For the text-containing cell, return its midpoint in [X, Y] coordinate format. 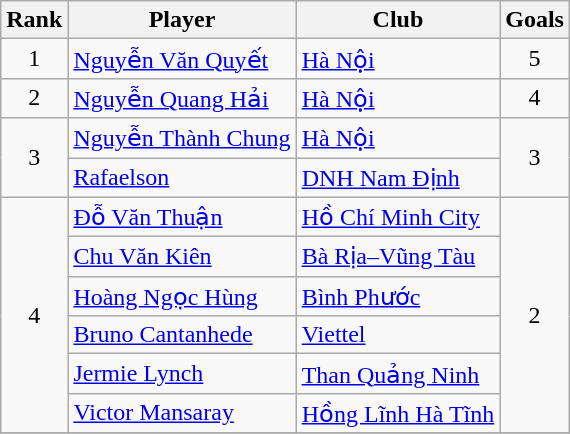
Than Quảng Ninh [398, 374]
Victor Mansaray [182, 413]
Club [398, 20]
Nguyễn Thành Chung [182, 138]
Jermie Lynch [182, 374]
Viettel [398, 335]
1 [34, 59]
Nguyễn Quang Hải [182, 98]
Goals [535, 20]
Bruno Cantanhede [182, 335]
Rank [34, 20]
Bà Rịa–Vũng Tàu [398, 257]
Rafaelson [182, 178]
5 [535, 59]
Chu Văn Kiên [182, 257]
Hồ Chí Minh City [398, 217]
Bình Phước [398, 296]
Đỗ Văn Thuận [182, 217]
Player [182, 20]
DNH Nam Định [398, 178]
Hoàng Ngọc Hùng [182, 296]
Hồng Lĩnh Hà Tĩnh [398, 413]
Nguyễn Văn Quyết [182, 59]
